Capture the cell that displays the provided text and extract its [X, Y] central coordinate. 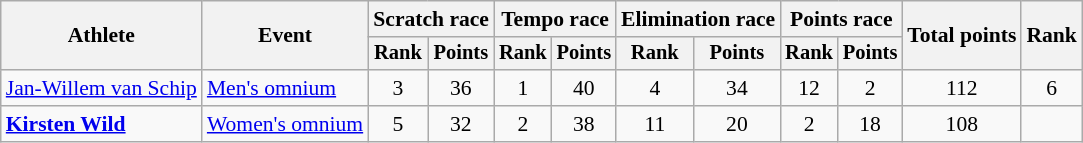
Elimination race [698, 19]
18 [870, 124]
112 [962, 88]
Athlete [102, 36]
40 [584, 88]
3 [398, 88]
Points race [841, 19]
34 [738, 88]
11 [655, 124]
Tempo race [555, 19]
20 [738, 124]
Kirsten Wild [102, 124]
Event [285, 36]
108 [962, 124]
Scratch race [431, 19]
12 [809, 88]
4 [655, 88]
5 [398, 124]
32 [461, 124]
Jan-Willem van Schip [102, 88]
1 [523, 88]
38 [584, 124]
Men's omnium [285, 88]
6 [1052, 88]
Total points [962, 36]
36 [461, 88]
Women's omnium [285, 124]
